Provide the (x, y) coordinate of the cell's center where the given text is located.  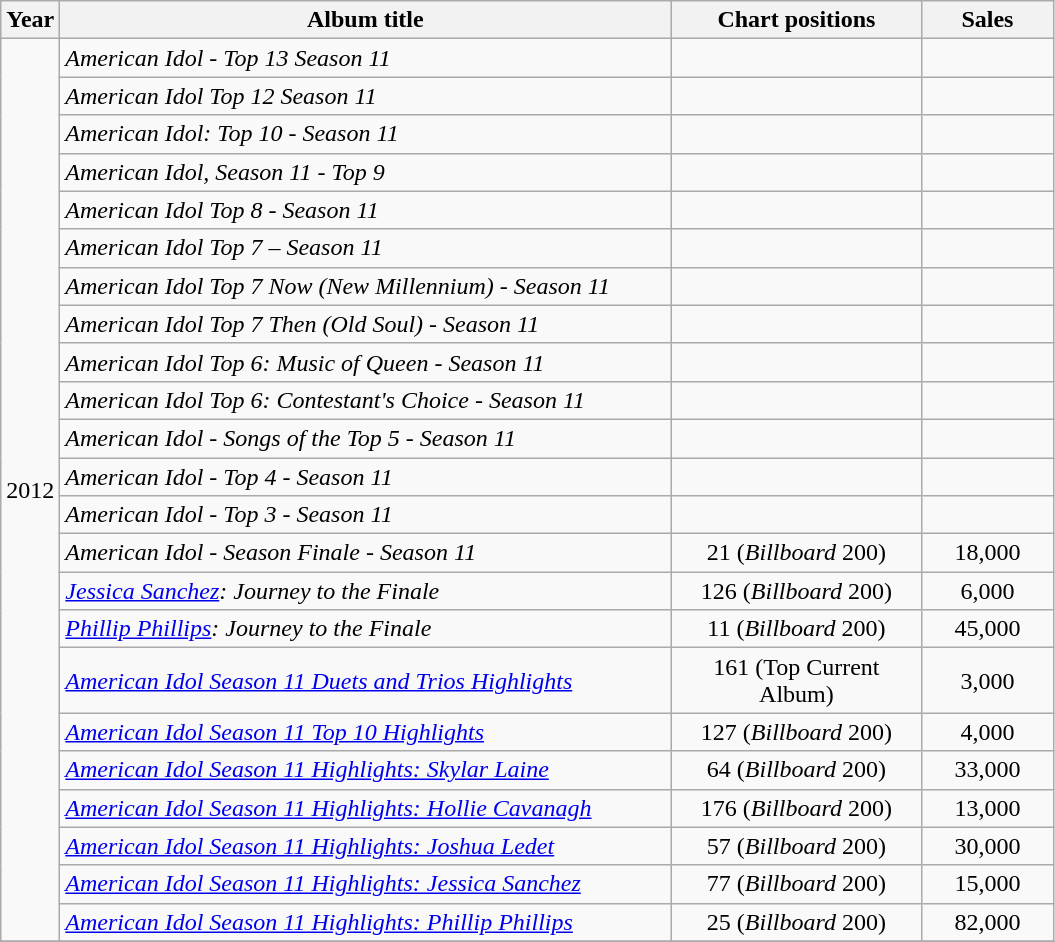
American Idol: Top 10 - Season 11 (366, 134)
Album title (366, 20)
13,000 (988, 808)
82,000 (988, 922)
Year (30, 20)
45,000 (988, 629)
18,000 (988, 553)
American Idol Season 11 Highlights: Joshua Ledet (366, 846)
American Idol Top 7 Now (New Millennium) - Season 11 (366, 286)
American Idol - Top 13 Season 11 (366, 58)
American Idol Season 11 Duets and Trios Highlights (366, 680)
30,000 (988, 846)
American Idol Top 7 – Season 11 (366, 248)
American Idol - Songs of the Top 5 - Season 11 (366, 438)
American Idol Top 7 Then (Old Soul) - Season 11 (366, 324)
American Idol Top 12 Season 11 (366, 96)
2012 (30, 490)
American Idol Season 11 Highlights: Skylar Laine (366, 770)
American Idol Season 11 Highlights: Jessica Sanchez (366, 884)
33,000 (988, 770)
American Idol, Season 11 - Top 9 (366, 172)
77 (Billboard 200) (796, 884)
American Idol - Top 4 - Season 11 (366, 477)
57 (Billboard 200) (796, 846)
Sales (988, 20)
4,000 (988, 732)
American Idol Top 6: Contestant's Choice - Season 11 (366, 400)
American Idol - Top 3 - Season 11 (366, 515)
11 (Billboard 200) (796, 629)
6,000 (988, 591)
21 (Billboard 200) (796, 553)
25 (Billboard 200) (796, 922)
American Idol Season 11 Highlights: Phillip Phillips (366, 922)
Phillip Phillips: Journey to the Finale (366, 629)
64 (Billboard 200) (796, 770)
127 (Billboard 200) (796, 732)
American Idol - Season Finale - Season 11 (366, 553)
American Idol Season 11 Highlights: Hollie Cavanagh (366, 808)
American Idol Top 6: Music of Queen - Season 11 (366, 362)
3,000 (988, 680)
American Idol Top 8 - Season 11 (366, 210)
126 (Billboard 200) (796, 591)
161 (Top Current Album) (796, 680)
176 (Billboard 200) (796, 808)
Jessica Sanchez: Journey to the Finale (366, 591)
Chart positions (796, 20)
American Idol Season 11 Top 10 Highlights (366, 732)
15,000 (988, 884)
